From the cell containing the given text, extract its center point as [x, y] coordinate. 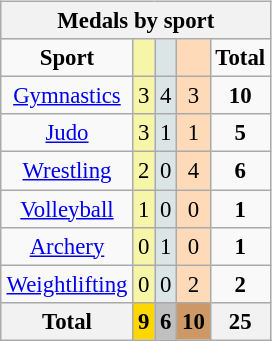
Wrestling [67, 171]
9 [144, 321]
Gymnastics [67, 96]
Archery [67, 246]
Volleyball [67, 209]
Medals by sport [136, 21]
5 [240, 133]
Sport [67, 58]
25 [240, 321]
Judo [67, 133]
Weightlifting [67, 284]
